From the cell containing the given text, extract its center point as (X, Y) coordinate. 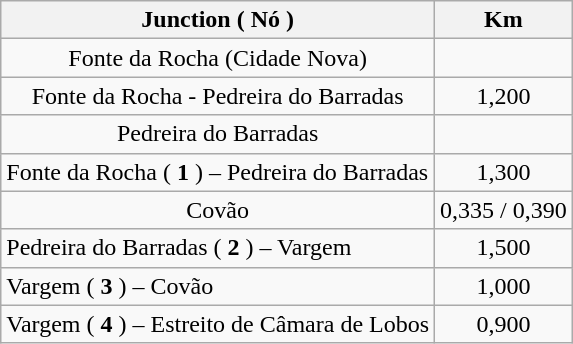
1,300 (504, 172)
Junction ( Nó ) (218, 20)
Vargem ( 3 ) – Covão (218, 286)
Pedreira do Barradas (218, 134)
0,335 / 0,390 (504, 210)
1,200 (504, 96)
Fonte da Rocha (Cidade Nova) (218, 58)
Fonte da Rocha - Pedreira do Barradas (218, 96)
Pedreira do Barradas ( 2 ) – Vargem (218, 248)
Fonte da Rocha ( 1 ) – Pedreira do Barradas (218, 172)
Km (504, 20)
1,000 (504, 286)
Covão (218, 210)
0,900 (504, 324)
Vargem ( 4 ) – Estreito de Câmara de Lobos (218, 324)
1,500 (504, 248)
